Identify which cell holds the provided text, then report its (X, Y) central coordinate. 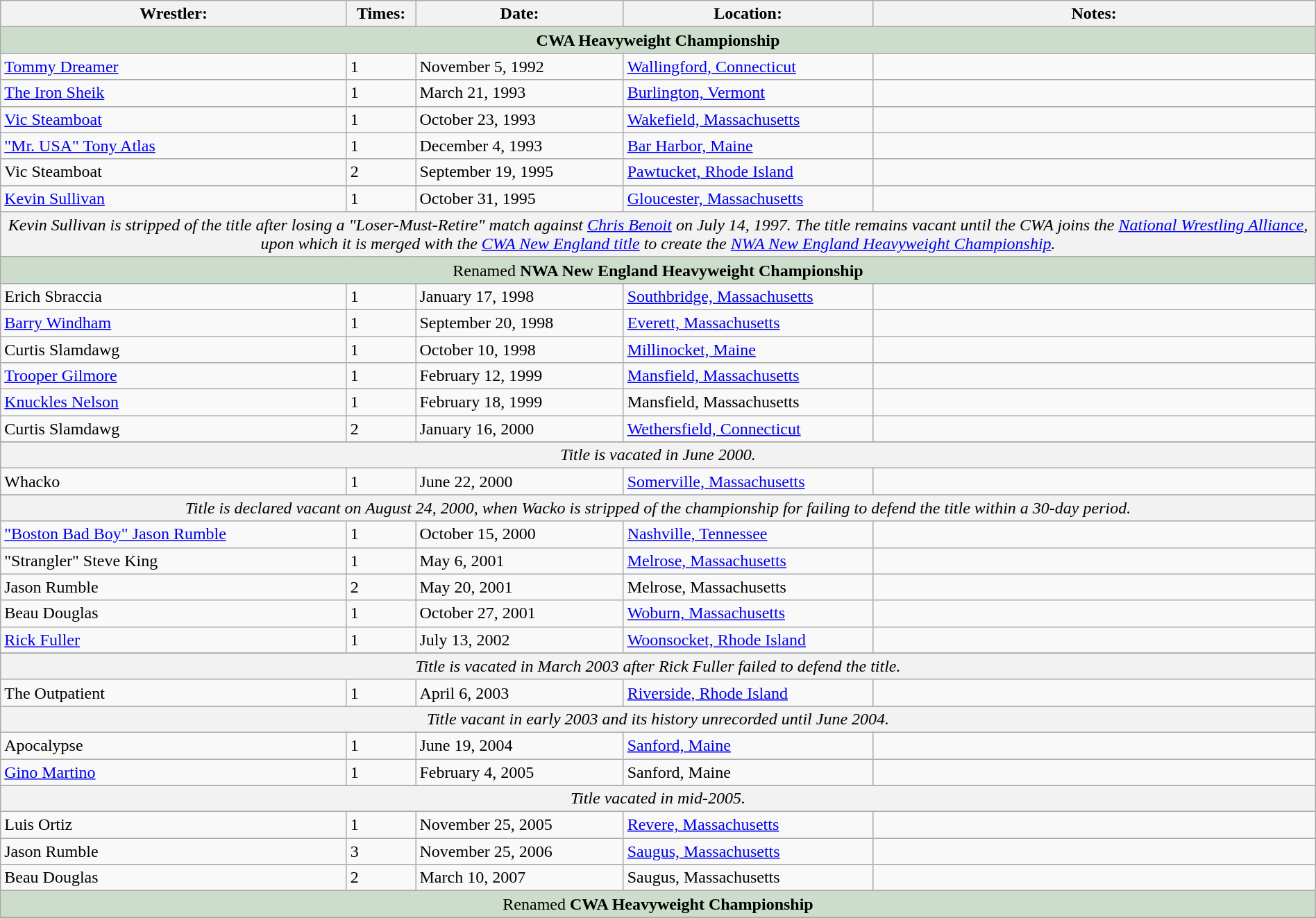
Millinocket, Maine (748, 349)
Gloucester, Massachusetts (748, 198)
Everett, Massachusetts (748, 323)
"Boston Bad Boy" Jason Rumble (174, 534)
Kevin Sullivan (174, 198)
November 5, 1992 (519, 67)
June 19, 2004 (519, 745)
Whacko (174, 482)
Location: (748, 14)
Revere, Massachusetts (748, 825)
Trooper Gilmore (174, 376)
Date: (519, 14)
Pawtucket, Rhode Island (748, 172)
"Strangler" Steve King (174, 561)
Southbridge, Massachusetts (748, 296)
March 10, 2007 (519, 878)
September 20, 1998 (519, 323)
Title is vacated in March 2003 after Rick Fuller failed to defend the title. (658, 666)
Barry Windham (174, 323)
April 6, 2003 (519, 692)
October 27, 2001 (519, 613)
Renamed CWA Heavyweight Championship (658, 904)
February 18, 1999 (519, 402)
Woburn, Massachusetts (748, 613)
January 17, 1998 (519, 296)
Tommy Dreamer (174, 67)
Knuckles Nelson (174, 402)
Times: (381, 14)
Title is declared vacant on August 24, 2000, when Wacko is stripped of the championship for failing to defend the title within a 30-day period. (658, 508)
December 4, 1993 (519, 146)
"Mr. USA" Tony Atlas (174, 146)
May 6, 2001 (519, 561)
CWA Heavyweight Championship (658, 40)
October 10, 1998 (519, 349)
Riverside, Rhode Island (748, 692)
Title vacated in mid-2005. (658, 799)
Apocalypse (174, 745)
Wethersfield, Connecticut (748, 429)
March 21, 1993 (519, 93)
January 16, 2000 (519, 429)
Burlington, Vermont (748, 93)
October 23, 1993 (519, 119)
Nashville, Tennessee (748, 534)
May 20, 2001 (519, 587)
Title vacant in early 2003 and its history unrecorded until June 2004. (658, 719)
July 13, 2002 (519, 640)
The Outpatient (174, 692)
Wrestler: (174, 14)
Wallingford, Connecticut (748, 67)
Gino Martino (174, 772)
October 31, 1995 (519, 198)
November 25, 2005 (519, 825)
Erich Sbraccia (174, 296)
Somerville, Massachusetts (748, 482)
February 12, 1999 (519, 376)
Wakefield, Massachusetts (748, 119)
Luis Ortiz (174, 825)
June 22, 2000 (519, 482)
3 (381, 851)
September 19, 1995 (519, 172)
Title is vacated in June 2000. (658, 455)
Notes: (1094, 14)
November 25, 2006 (519, 851)
October 15, 2000 (519, 534)
Bar Harbor, Maine (748, 146)
Renamed NWA New England Heavyweight Championship (658, 270)
The Iron Sheik (174, 93)
Rick Fuller (174, 640)
Woonsocket, Rhode Island (748, 640)
February 4, 2005 (519, 772)
